Capture the cell that displays the provided text and extract its (x, y) central coordinate. 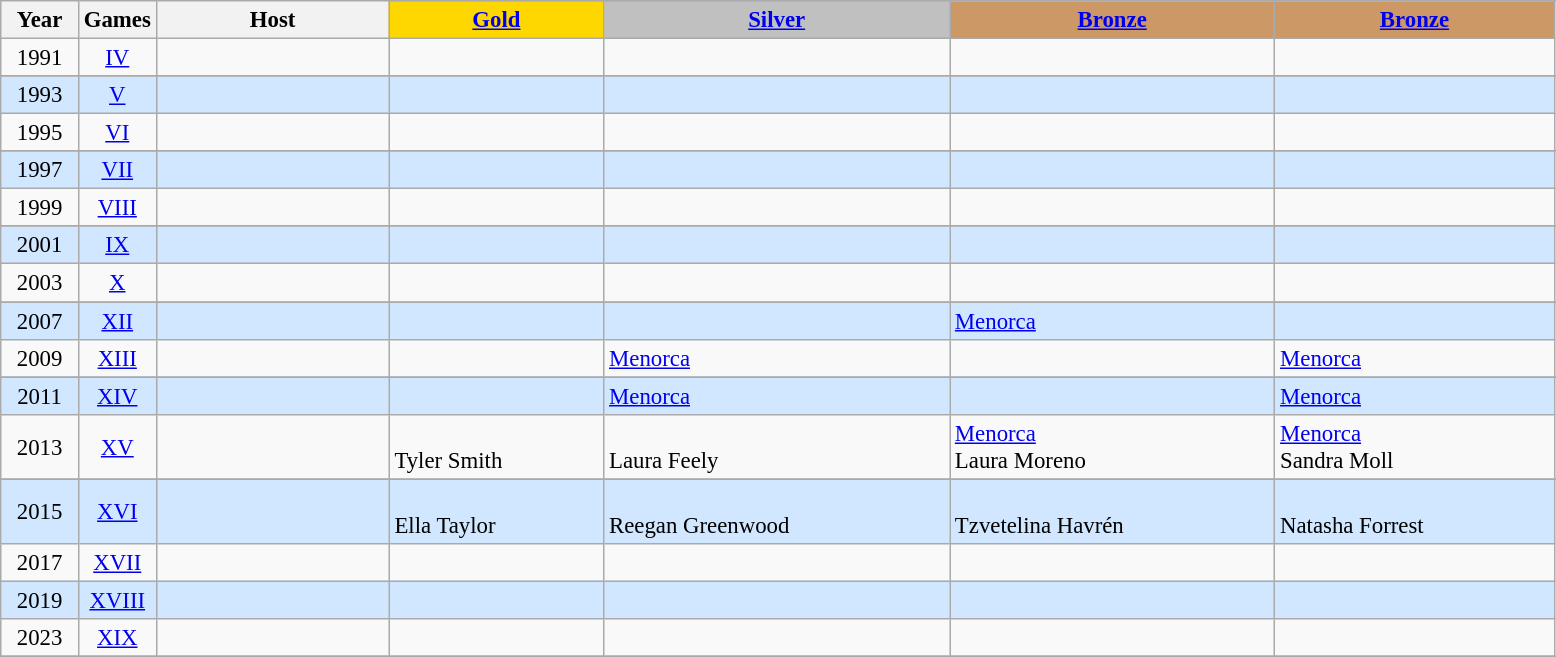
XVII (117, 563)
Year (40, 20)
XV (117, 446)
VI (117, 133)
Tyler Smith (496, 446)
2015 (40, 512)
2017 (40, 563)
XII (117, 321)
1999 (40, 208)
1993 (40, 95)
2007 (40, 321)
2023 (40, 638)
2013 (40, 446)
XIX (117, 638)
XIII (117, 358)
IX (117, 245)
XVI (117, 512)
X (117, 283)
XVIII (117, 600)
Tzvetelina Havrén (1112, 512)
Host (272, 20)
Gold (496, 20)
2011 (40, 396)
Laura Feely (777, 446)
Menorca Laura Moreno (1112, 446)
Ella Taylor (496, 512)
1997 (40, 170)
2003 (40, 283)
Menorca Sandra Moll (1414, 446)
IV (117, 58)
Reegan Greenwood (777, 512)
2001 (40, 245)
XIV (117, 396)
V (117, 95)
1991 (40, 58)
2019 (40, 600)
Natasha Forrest (1414, 512)
1995 (40, 133)
VII (117, 170)
VIII (117, 208)
2009 (40, 358)
Silver (777, 20)
Games (117, 20)
